Determine the (x, y) coordinate at the center of the cell enclosing the given text.  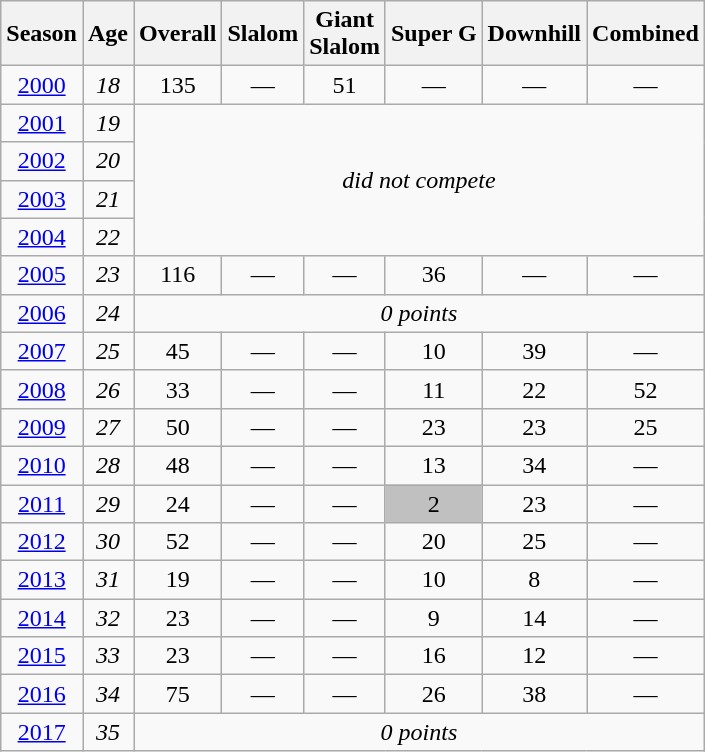
38 (534, 694)
2001 (42, 123)
2002 (42, 161)
2005 (42, 275)
45 (178, 351)
2 (434, 503)
did not compete (420, 180)
GiantSlalom (345, 34)
Combined (646, 34)
14 (534, 618)
2010 (42, 465)
2011 (42, 503)
2006 (42, 313)
11 (434, 389)
Season (42, 34)
2008 (42, 389)
12 (534, 656)
36 (434, 275)
29 (108, 503)
Downhill (534, 34)
2017 (42, 732)
2015 (42, 656)
13 (434, 465)
50 (178, 427)
31 (108, 580)
75 (178, 694)
2007 (42, 351)
2009 (42, 427)
2003 (42, 199)
Overall (178, 34)
35 (108, 732)
30 (108, 542)
2016 (42, 694)
2014 (42, 618)
Super G (434, 34)
116 (178, 275)
Age (108, 34)
9 (434, 618)
2013 (42, 580)
Slalom (263, 34)
8 (534, 580)
39 (534, 351)
27 (108, 427)
21 (108, 199)
2000 (42, 85)
16 (434, 656)
2012 (42, 542)
2004 (42, 237)
135 (178, 85)
32 (108, 618)
51 (345, 85)
28 (108, 465)
48 (178, 465)
18 (108, 85)
